For the text-containing cell, return its midpoint in (x, y) coordinate format. 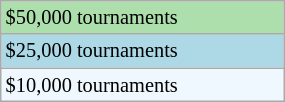
$50,000 tournaments (142, 17)
$10,000 tournaments (142, 85)
$25,000 tournaments (142, 51)
